Detect which cell encompasses the target text, then output its [X, Y] center coordinate. 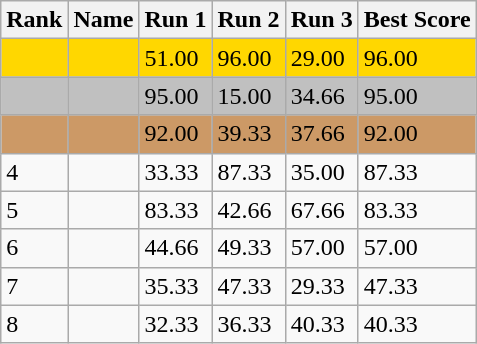
Rank [34, 20]
29.00 [322, 58]
67.66 [322, 210]
32.33 [176, 324]
Run 3 [322, 20]
7 [34, 286]
49.33 [248, 248]
39.33 [248, 134]
4 [34, 172]
44.66 [176, 248]
37.66 [322, 134]
15.00 [248, 96]
36.33 [248, 324]
5 [34, 210]
35.33 [176, 286]
Run 2 [248, 20]
34.66 [322, 96]
6 [34, 248]
Name [104, 20]
42.66 [248, 210]
35.00 [322, 172]
Best Score [417, 20]
Run 1 [176, 20]
51.00 [176, 58]
33.33 [176, 172]
8 [34, 324]
29.33 [322, 286]
